Extract the [X, Y] coordinate from the center of the cell holding the provided text.  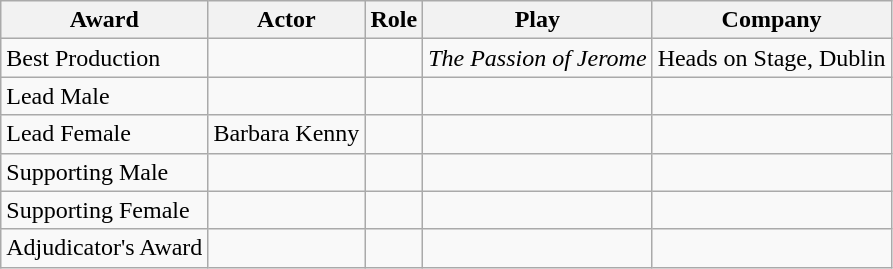
Supporting Male [104, 172]
Actor [286, 20]
Company [772, 20]
Award [104, 20]
Play [538, 20]
Heads on Stage, Dublin [772, 58]
Lead Male [104, 96]
Supporting Female [104, 210]
Role [394, 20]
Best Production [104, 58]
Adjudicator's Award [104, 248]
The Passion of Jerome [538, 58]
Lead Female [104, 134]
Barbara Kenny [286, 134]
